Search for the cell housing the specified text and yield its [X, Y] center coordinate. 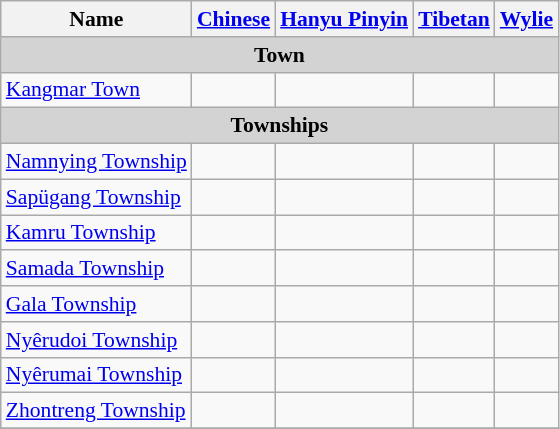
Namnying Township [96, 162]
Town [280, 55]
Chinese [234, 19]
Kamru Township [96, 233]
Tibetan [454, 19]
Gala Township [96, 304]
Sapügang Township [96, 197]
Kangmar Town [96, 90]
Townships [280, 126]
Hanyu Pinyin [344, 19]
Samada Township [96, 269]
Name [96, 19]
Wylie [526, 19]
Nyêrumai Township [96, 375]
Nyêrudoi Township [96, 340]
Zhontreng Township [96, 411]
